Search for the cell housing the specified text and yield its [x, y] center coordinate. 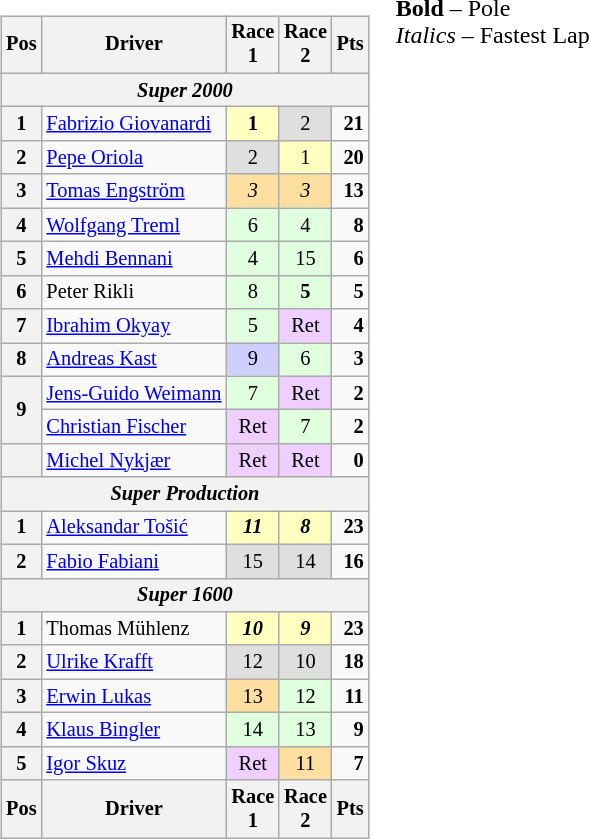
21 [350, 124]
Erwin Lukas [134, 696]
Wolfgang Treml [134, 225]
Thomas Mühlenz [134, 629]
Super 2000 [184, 90]
18 [350, 662]
Mehdi Bennani [134, 259]
Klaus Bingler [134, 730]
Ulrike Krafft [134, 662]
16 [350, 561]
0 [350, 461]
Peter Rikli [134, 292]
Super 1600 [184, 595]
Aleksandar Tošić [134, 528]
Fabrizio Giovanardi [134, 124]
Andreas Kast [134, 360]
Igor Skuz [134, 763]
20 [350, 158]
Jens-Guido Weimann [134, 393]
Super Production [184, 494]
Pepe Oriola [134, 158]
Michel Nykjær [134, 461]
Ibrahim Okyay [134, 326]
Christian Fischer [134, 427]
Tomas Engström [134, 191]
Fabio Fabiani [134, 561]
